For the text-containing cell, return its midpoint in [X, Y] coordinate format. 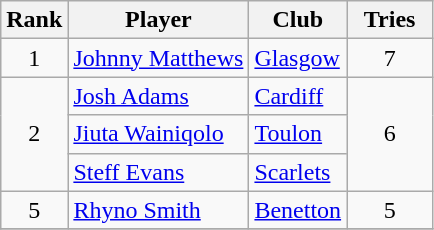
Glasgow [298, 58]
Toulon [298, 134]
Rank [34, 20]
Rhyno Smith [158, 210]
Scarlets [298, 172]
1 [34, 58]
6 [390, 134]
Tries [390, 20]
Jiuta Wainiqolo [158, 134]
2 [34, 134]
Cardiff [298, 96]
Johnny Matthews [158, 58]
Player [158, 20]
7 [390, 58]
Josh Adams [158, 96]
Steff Evans [158, 172]
Club [298, 20]
Benetton [298, 210]
